Scan for the cell matching the given text and deliver its [X, Y] coordinate at center. 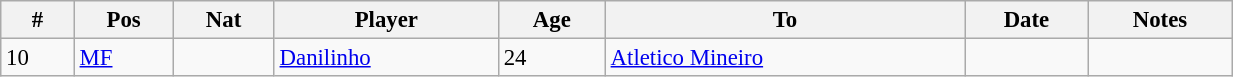
Age [552, 20]
Notes [1160, 20]
# [38, 20]
Pos [124, 20]
24 [552, 58]
Atletico Mineiro [784, 58]
Danilinho [386, 58]
MF [124, 58]
Date [1027, 20]
To [784, 20]
Player [386, 20]
Nat [224, 20]
10 [38, 58]
